Return [X, Y] of the center of cell containing provided text 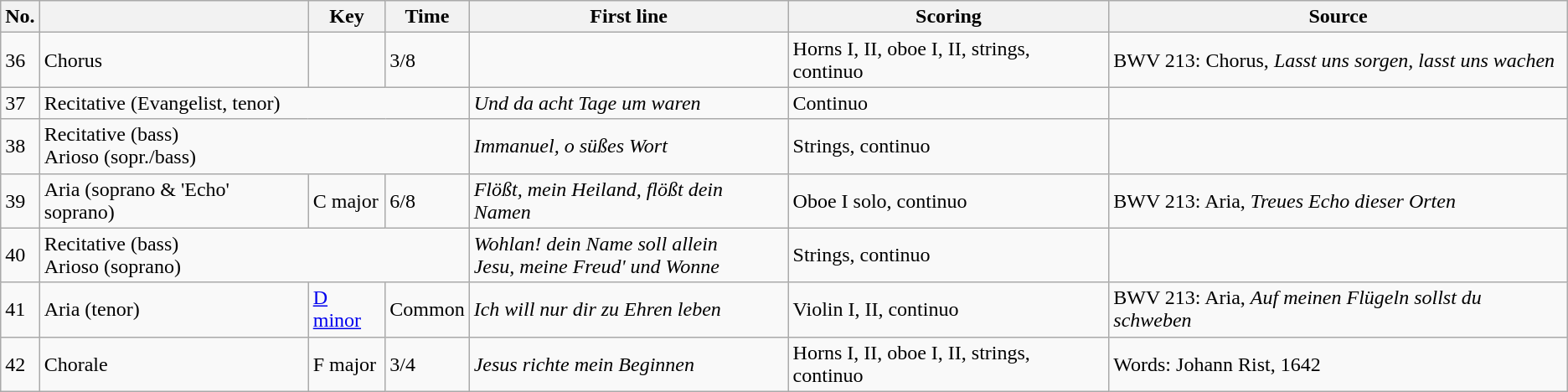
Aria (tenor) [174, 310]
38 [20, 146]
BWV 213: Aria, Auf meinen Flügeln sollst du schweben [1338, 310]
3/4 [427, 364]
Common [427, 310]
BWV 213: Aria, Treues Echo dieser Orten [1338, 201]
Und da acht Tage um waren [628, 103]
Flößt, mein Heiland, flößt dein Namen [628, 201]
Jesus richte mein Beginnen [628, 364]
Chorus [174, 60]
6/8 [427, 201]
36 [20, 60]
No. [20, 17]
Words: Johann Rist, 1642 [1338, 364]
Recitative (bass)Arioso (sopr./bass) [255, 146]
40 [20, 255]
42 [20, 364]
Immanuel, o süßes Wort [628, 146]
Recitative (Evangelist, tenor) [255, 103]
37 [20, 103]
First line [628, 17]
BWV 213: Chorus, Lasst uns sorgen, lasst uns wachen [1338, 60]
Aria (soprano & 'Echo' soprano) [174, 201]
41 [20, 310]
D minor [347, 310]
Scoring [948, 17]
Continuo [948, 103]
F major [347, 364]
Source [1338, 17]
C major [347, 201]
Oboe I solo, continuo [948, 201]
3/8 [427, 60]
Recitative (bass)Arioso (soprano) [255, 255]
Key [347, 17]
Ich will nur dir zu Ehren leben [628, 310]
39 [20, 201]
Wohlan! dein Name soll alleinJesu, meine Freud' und Wonne [628, 255]
Time [427, 17]
Violin I, II, continuo [948, 310]
Chorale [174, 364]
